Determine the [X, Y] coordinate at the center of the cell enclosing the given text.  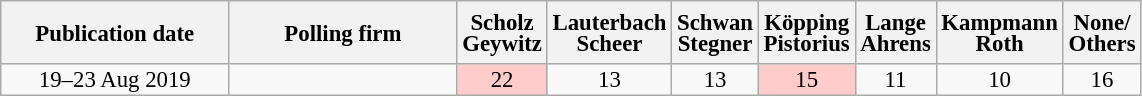
Polling firm [343, 32]
10 [1000, 80]
19–23 Aug 2019 [115, 80]
None/Others [1102, 32]
LangeAhrens [896, 32]
Publication date [115, 32]
22 [502, 80]
ScholzGeywitz [502, 32]
LauterbachScheer [609, 32]
11 [896, 80]
SchwanStegner [716, 32]
15 [806, 80]
KampmannRoth [1000, 32]
KöppingPistorius [806, 32]
16 [1102, 80]
